From the cell containing the given text, extract its center point as (x, y) coordinate. 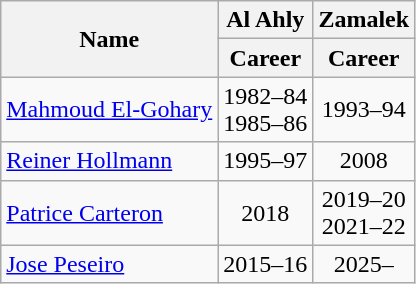
2008 (364, 161)
2015–16 (266, 264)
2025– (364, 264)
Al Ahly (266, 20)
Zamalek (364, 20)
2018 (266, 212)
1982–84 1985–86 (266, 110)
1993–94 (364, 110)
Jose Peseiro (110, 264)
2019–20 2021–22 (364, 212)
Patrice Carteron (110, 212)
Name (110, 39)
Mahmoud El-Gohary (110, 110)
1995–97 (266, 161)
Reiner Hollmann (110, 161)
